Return the [x, y] coordinate for the center point of the cell that contains the specified text.  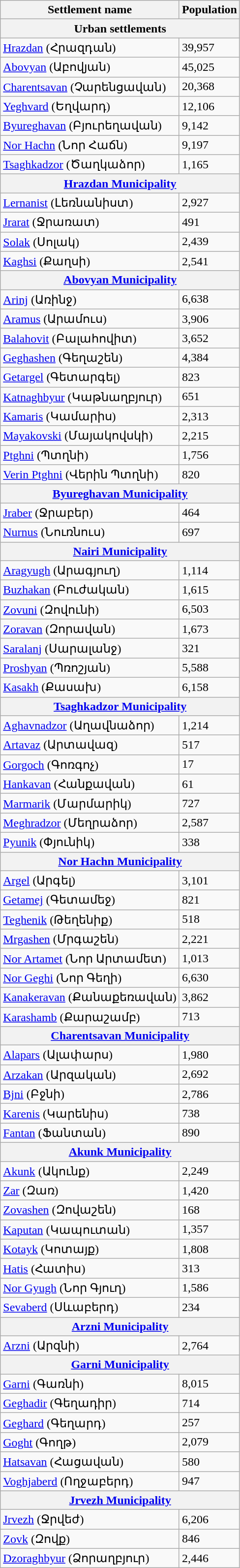
713 [210, 1017]
Nairi Municipality [120, 551]
2,249 [210, 1171]
821 [210, 900]
Artavaz (Արտավազ) [90, 745]
6,158 [210, 687]
Settlement name [90, 10]
947 [210, 1481]
Yeghvard (Եղվարդ) [90, 106]
2,079 [210, 1442]
Hrazdan Municipality [120, 184]
890 [210, 1133]
Nor Artamet (Նոր Արտամետ) [90, 958]
Hatsavan (Հացավան) [90, 1462]
Aramus (Արամուս) [90, 319]
Gorgoch (Գոռգոչ) [90, 764]
Zovk (Զովք) [90, 1539]
1,214 [210, 725]
Zovuni (Զովունի) [90, 609]
Akunk (Ակունք) [90, 1171]
Bjni (Բջնի) [90, 1094]
234 [210, 1307]
580 [210, 1462]
Saralanj (Սարալանջ) [90, 648]
Arzni (Արզնի) [90, 1346]
Jrvezh Municipality [120, 1500]
Tsaghkadzor (Ծաղկաձոր) [90, 164]
6,638 [210, 299]
Aragyugh (Արագյուղ) [90, 570]
820 [210, 474]
6,630 [210, 978]
257 [210, 1423]
Nor Hachn (Նոր Հաճն) [90, 145]
5,588 [210, 668]
Pyunik (Փյունիկ) [90, 842]
2,541 [210, 261]
1,013 [210, 958]
17 [210, 764]
1,673 [210, 629]
738 [210, 1113]
Voghjaberd (Ողջաբերդ) [90, 1481]
Abovyan (Աբովյան) [90, 67]
Geghadir (Գեղադիր) [90, 1403]
2,786 [210, 1094]
846 [210, 1539]
517 [210, 745]
12,106 [210, 106]
Urban settlements [120, 29]
697 [210, 532]
Sevaberd (Սևաբերդ) [90, 1307]
Solak (Սոլակ) [90, 242]
Garni Municipality [120, 1365]
Nor Geghi (Նոր Գեղի) [90, 978]
2,221 [210, 939]
6,503 [210, 609]
Getamej (Գետամեջ) [90, 900]
Jrarat (Ջրառատ) [90, 222]
Kotayk (Կոտայք) [90, 1249]
2,764 [210, 1346]
Nurnus (Նուռնուս) [90, 532]
Charentsavan Municipality [120, 1036]
Akunk Municipality [120, 1152]
39,957 [210, 48]
Byureghavan (Բյուրեղավան) [90, 125]
4,384 [210, 358]
Arinj (Առինջ) [90, 299]
9,142 [210, 125]
Proshyan (Պռոշյան) [90, 668]
61 [210, 784]
1,165 [210, 164]
2,587 [210, 823]
Argel (Արգել) [90, 880]
1,615 [210, 590]
8,015 [210, 1384]
Arzni Municipality [120, 1326]
727 [210, 803]
714 [210, 1403]
Zovashen (Զովաշեն) [90, 1210]
Aghavnadzor (Աղավնաձոր) [90, 725]
Teghenik (Թեղենիք) [90, 919]
Goght (Գողթ) [90, 1442]
Zar (Զառ) [90, 1191]
3,101 [210, 880]
1,114 [210, 570]
Zoravan (Զորավան) [90, 629]
1,586 [210, 1288]
2,692 [210, 1074]
Tsaghkadzor Municipality [120, 706]
Charentsavan (Չարենցավան) [90, 87]
Jrvezh (Ջրվեժ) [90, 1519]
313 [210, 1268]
Jraber (Ջրաբեր) [90, 513]
Ptghni (Պտղնի) [90, 455]
Karashamb (Քարաշամբ) [90, 1017]
Kaghsi (Քաղսի) [90, 261]
Population [210, 10]
1,756 [210, 455]
2,215 [210, 436]
Katnaghbyur (Կաթնաղբյուր) [90, 397]
Lernanist (Լեռնանիստ) [90, 203]
Alapars (Ալափարս) [90, 1055]
Arzakan (Արզական) [90, 1074]
45,025 [210, 67]
Marmarik (Մարմարիկ) [90, 803]
491 [210, 222]
9,197 [210, 145]
Balahovit (Բալահովիտ) [90, 338]
2,313 [210, 416]
Hrazdan (Հրազդան) [90, 48]
20,368 [210, 87]
823 [210, 377]
Getargel (Գետարգել) [90, 377]
Meghradzor (Մեղրաձոր) [90, 823]
Hankavan (Հանքավան) [90, 784]
338 [210, 842]
464 [210, 513]
168 [210, 1210]
Kaputan (Կապուտան) [90, 1229]
1,808 [210, 1249]
3,906 [210, 319]
321 [210, 648]
1,420 [210, 1191]
Hatis (Հատիս) [90, 1268]
3,862 [210, 997]
Kamaris (Կամարիս) [90, 416]
Garni (Գառնի) [90, 1384]
Byureghavan Municipality [120, 494]
Nor Hachn Municipality [120, 861]
Karenis (Կարենիս) [90, 1113]
Mrgashen (Մրգաշեն) [90, 939]
Buzhakan (Բուժական) [90, 590]
Mayakovski (Մայակովսկի) [90, 436]
Nor Gyugh (Նոր Գյուղ) [90, 1288]
Dzoraghbyur (Ձորաղբյուր) [90, 1558]
Fantan (Ֆանտան) [90, 1133]
1,980 [210, 1055]
Geghashen (Գեղաշեն) [90, 358]
3,652 [210, 338]
1,357 [210, 1229]
Verin Ptghni (Վերին Պտղնի) [90, 474]
Kasakh (Քասախ) [90, 687]
651 [210, 397]
Geghard (Գեղարդ) [90, 1423]
Abovyan Municipality [120, 280]
2,439 [210, 242]
2,927 [210, 203]
518 [210, 919]
Kanakeravan (Քանաքեռավան) [90, 997]
6,206 [210, 1519]
2,446 [210, 1558]
